Provide the (X, Y) coordinate of the cell's center where the given text is located.  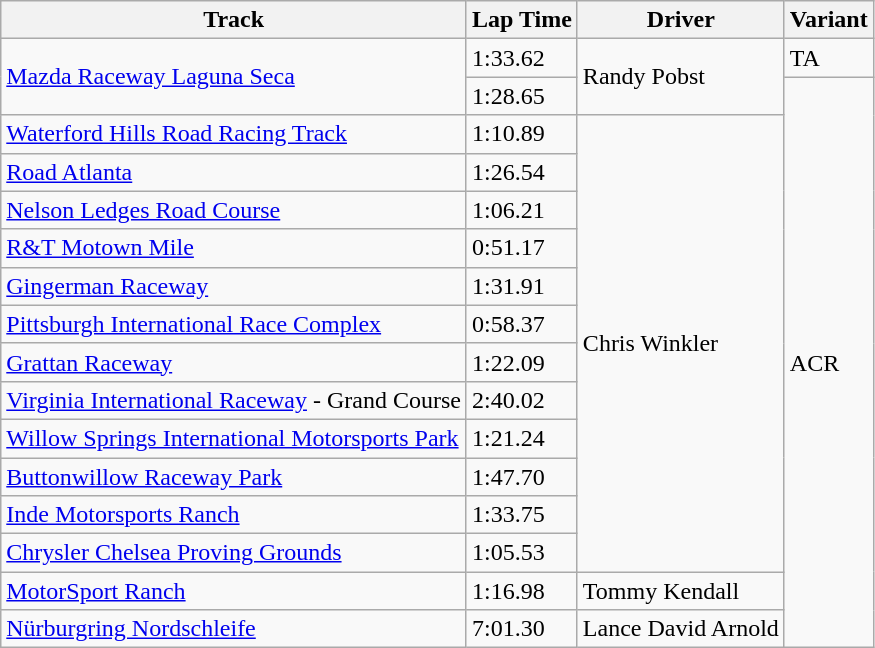
Lap Time (522, 20)
Variant (828, 20)
Mazda Raceway Laguna Seca (234, 77)
2:40.02 (522, 400)
Waterford Hills Road Racing Track (234, 134)
Buttonwillow Raceway Park (234, 477)
7:01.30 (522, 629)
Inde Motorsports Ranch (234, 515)
Chrysler Chelsea Proving Grounds (234, 553)
Willow Springs International Motorsports Park (234, 438)
0:58.37 (522, 324)
Lance David Arnold (680, 629)
Virginia International Raceway - Grand Course (234, 400)
1:26.54 (522, 172)
Chris Winkler (680, 344)
R&T Motown Mile (234, 248)
Driver (680, 20)
Grattan Raceway (234, 362)
0:51.17 (522, 248)
1:31.91 (522, 286)
1:47.70 (522, 477)
Road Atlanta (234, 172)
ACR (828, 362)
Track (234, 20)
MotorSport Ranch (234, 591)
1:16.98 (522, 591)
Randy Pobst (680, 77)
1:33.62 (522, 58)
1:10.89 (522, 134)
1:28.65 (522, 96)
Gingerman Raceway (234, 286)
TA (828, 58)
1:21.24 (522, 438)
1:22.09 (522, 362)
Nürburgring Nordschleife (234, 629)
Tommy Kendall (680, 591)
1:06.21 (522, 210)
1:05.53 (522, 553)
Nelson Ledges Road Course (234, 210)
1:33.75 (522, 515)
Pittsburgh International Race Complex (234, 324)
